Search for the cell housing the specified text and yield its (x, y) center coordinate. 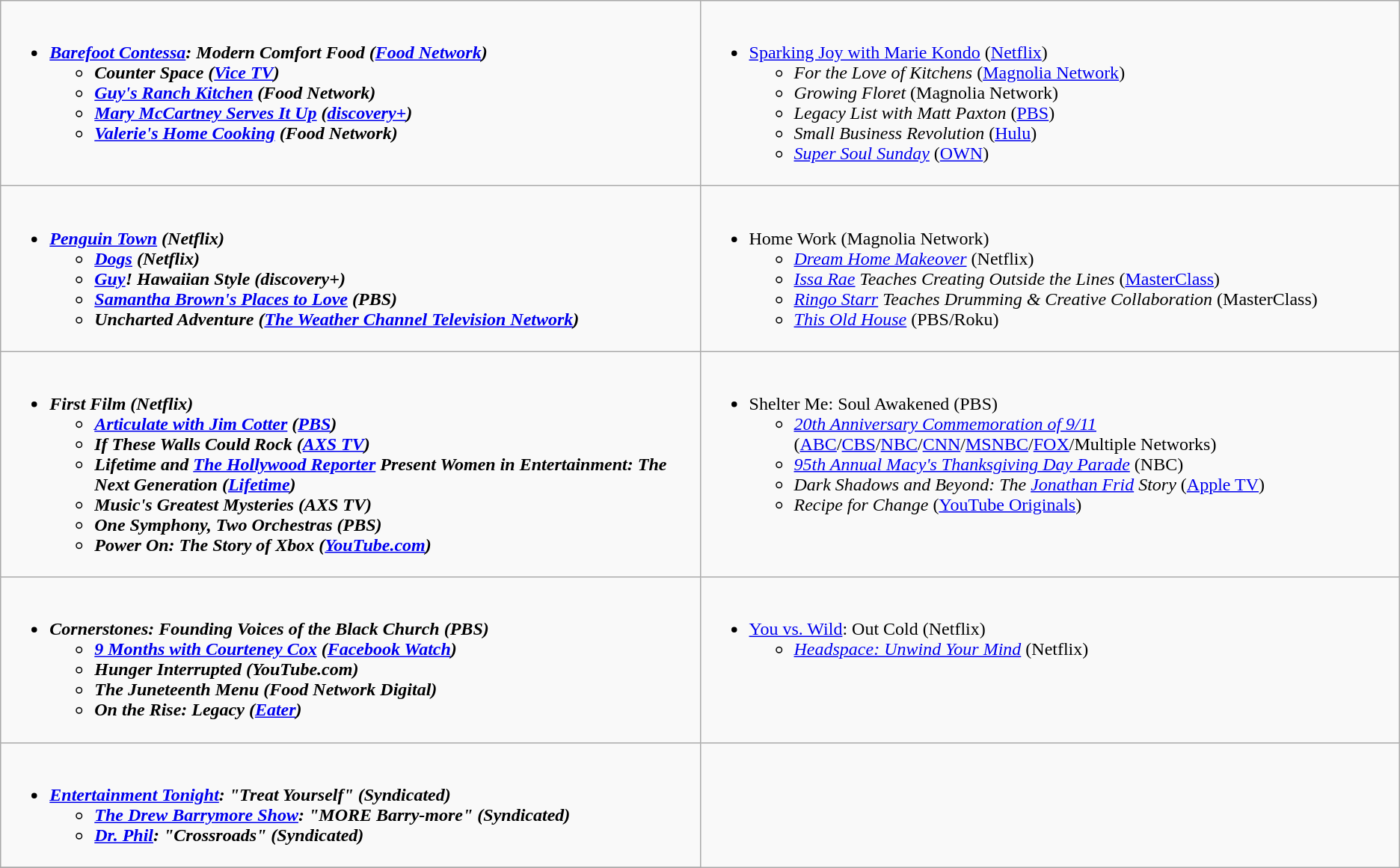
You vs. Wild: Out Cold (Netflix)Headspace: Unwind Your Mind (Netflix) (1050, 659)
Entertainment Tonight: "Treat Yourself" (Syndicated)The Drew Barrymore Show: "MORE Barry-more" (Syndicated)Dr. Phil: "Crossroads" (Syndicated) (350, 804)
